Return (X, Y) of the center of cell containing provided text 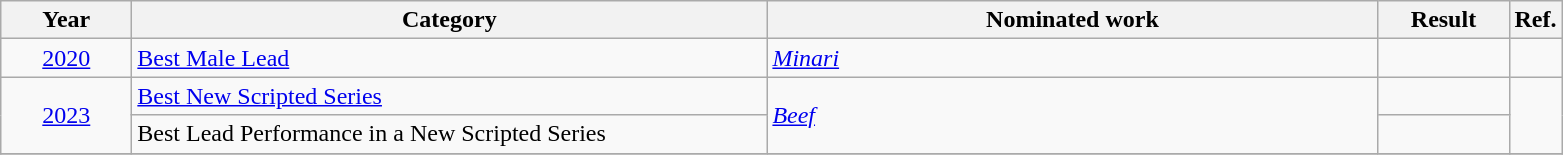
Minari (1072, 58)
Result (1444, 20)
Best New Scripted Series (450, 96)
Year (66, 20)
Nominated work (1072, 20)
Category (450, 20)
Ref. (1536, 20)
Best Male Lead (450, 58)
Beef (1072, 115)
2023 (66, 115)
2020 (66, 58)
Best Lead Performance in a New Scripted Series (450, 134)
